Extract the [x, y] coordinate from the center of the cell holding the provided text.  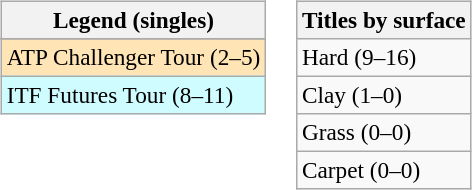
ATP Challenger Tour (2–5) [133, 57]
Legend (singles) [133, 20]
ITF Futures Tour (8–11) [133, 95]
Carpet (0–0) [384, 171]
Clay (1–0) [384, 95]
Titles by surface [384, 20]
Grass (0–0) [384, 133]
Hard (9–16) [384, 57]
